Scan for the cell matching the given text and deliver its (x, y) coordinate at center. 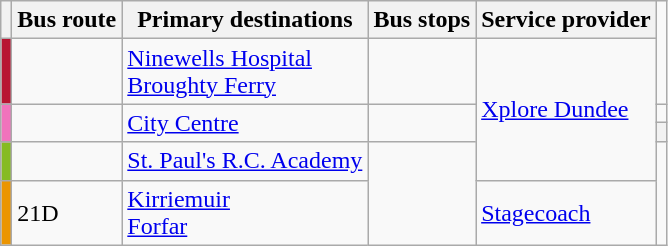
KirriemuirForfar (245, 212)
Ninewells HospitalBroughty Ferry (245, 72)
Primary destinations (245, 20)
Bus route (67, 20)
21D (67, 212)
City Centre (245, 123)
Xplore Dundee (566, 110)
Stagecoach (566, 212)
Bus stops (422, 20)
St. Paul's R.C. Academy (245, 161)
Service provider (566, 20)
